For the text-containing cell, return its midpoint in (x, y) coordinate format. 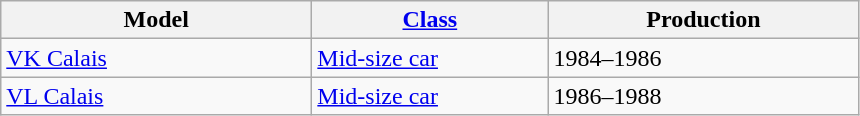
Model (156, 20)
Class (430, 20)
1984–1986 (704, 58)
Production (704, 20)
1986–1988 (704, 96)
VK Calais (156, 58)
VL Calais (156, 96)
